Return (x, y) of the center of cell containing provided text 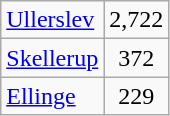
2,722 (136, 20)
Skellerup (52, 58)
Ellinge (52, 96)
Ullerslev (52, 20)
372 (136, 58)
229 (136, 96)
